Output the [x, y] coordinate of the center of the cell containing the given text.  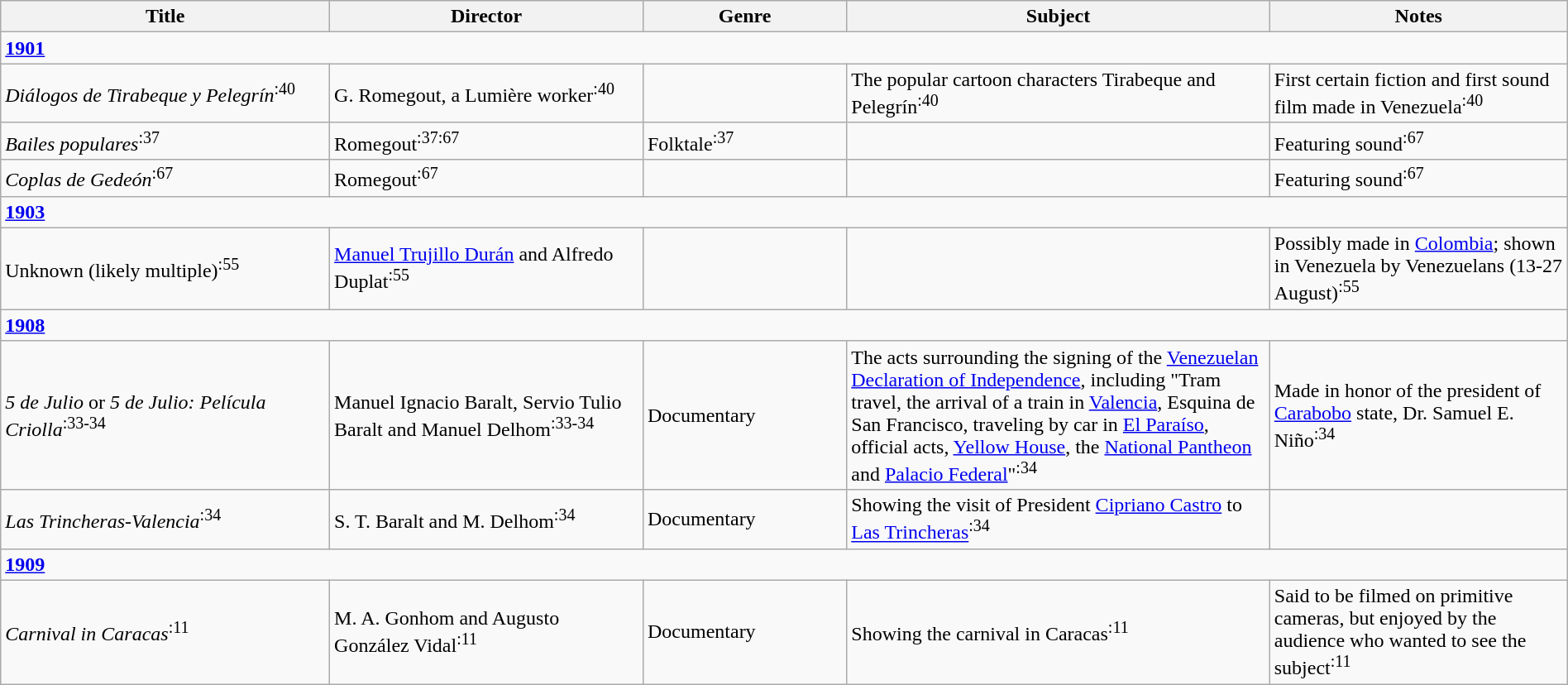
1908 [784, 325]
Genre [744, 17]
1903 [784, 213]
G. Romegout, a Lumière worker:40 [486, 93]
Showing the carnival in Caracas:11 [1059, 632]
Romegout:37:67 [486, 141]
Folktale:37 [744, 141]
Said to be filmed on primitive cameras, but enjoyed by the audience who wanted to see the subject:11 [1418, 632]
Manuel Trujillo Durán and Alfredo Duplat:55 [486, 270]
First certain fiction and first sound film made in Venezuela:40 [1418, 93]
Subject [1059, 17]
S. T. Baralt and M. Delhom:34 [486, 520]
Romegout:67 [486, 179]
Director [486, 17]
Notes [1418, 17]
Diálogos de Tirabeque y Pelegrín:40 [165, 93]
Made in honor of the president of Carabobo state, Dr. Samuel E. Niño:34 [1418, 415]
Unknown (likely multiple):55 [165, 270]
1909 [784, 564]
Bailes populares:37 [165, 141]
1901 [784, 48]
Showing the visit of President Cipriano Castro to Las Trincheras:34 [1059, 520]
Coplas de Gedeón:67 [165, 179]
Possibly made in Colombia; shown in Venezuela by Venezuelans (13-27 August):55 [1418, 270]
The popular cartoon characters Tirabeque and Pelegrín:40 [1059, 93]
5 de Julio or 5 de Julio: Película Criolla:33-34 [165, 415]
Manuel Ignacio Baralt, Servio Tulio Baralt and Manuel Delhom:33-34 [486, 415]
Title [165, 17]
Carnival in Caracas:11 [165, 632]
Las Trincheras-Valencia:34 [165, 520]
M. A. Gonhom and Augusto González Vidal:11 [486, 632]
